From the cell containing the given text, extract its center point as [x, y] coordinate. 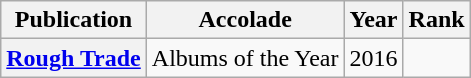
Accolade [245, 20]
Albums of the Year [245, 58]
2016 [374, 58]
Year [374, 20]
Rank [436, 20]
Rough Trade [74, 58]
Publication [74, 20]
